Return the (x, y) coordinate for the center point of the cell that contains the specified text.  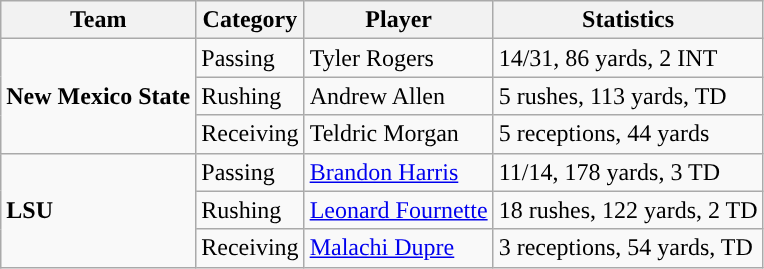
Teldric Morgan (398, 134)
Category (250, 20)
Team (98, 20)
14/31, 86 yards, 2 INT (628, 58)
Brandon Harris (398, 172)
LSU (98, 210)
Malachi Dupre (398, 248)
Statistics (628, 20)
11/14, 178 yards, 3 TD (628, 172)
Andrew Allen (398, 96)
5 rushes, 113 yards, TD (628, 96)
Player (398, 20)
18 rushes, 122 yards, 2 TD (628, 210)
3 receptions, 54 yards, TD (628, 248)
Tyler Rogers (398, 58)
5 receptions, 44 yards (628, 134)
Leonard Fournette (398, 210)
New Mexico State (98, 96)
